Locate the cell with the specified text and output its [x, y] center coordinate. 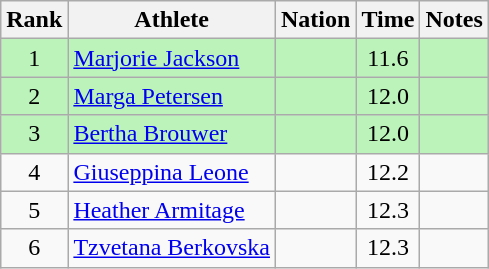
Tzvetana Berkovska [172, 248]
Time [388, 20]
Bertha Brouwer [172, 134]
Notes [454, 20]
2 [34, 96]
Marga Petersen [172, 96]
Athlete [172, 20]
Giuseppina Leone [172, 172]
11.6 [388, 58]
3 [34, 134]
Rank [34, 20]
Heather Armitage [172, 210]
6 [34, 248]
1 [34, 58]
5 [34, 210]
Marjorie Jackson [172, 58]
12.2 [388, 172]
Nation [316, 20]
4 [34, 172]
